Output the (X, Y) coordinate of the center of the cell containing the given text.  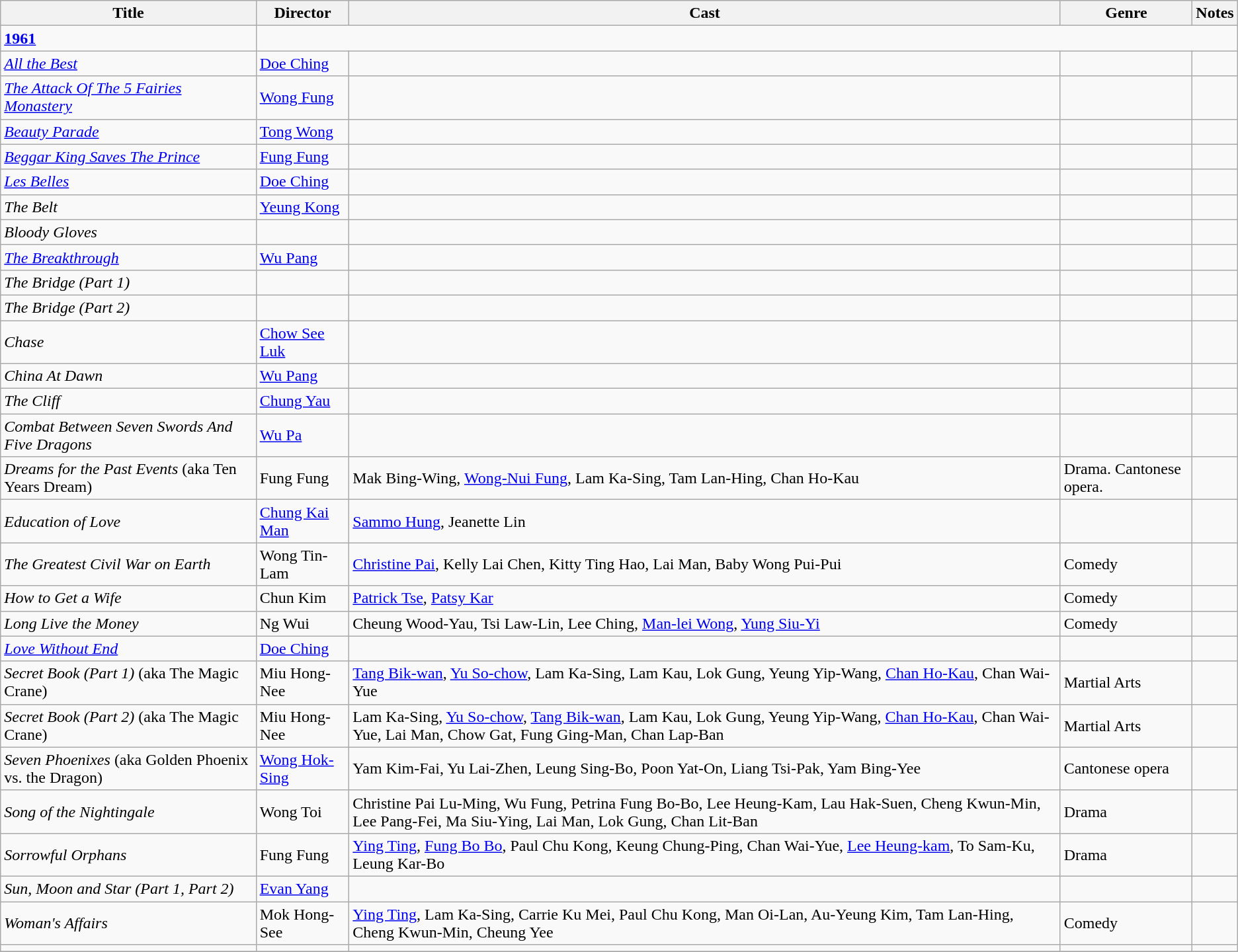
The Cliff (128, 401)
Drama. Cantonese opera. (1126, 479)
Wu Pa (303, 435)
All the Best (128, 63)
Chung Kai Man (303, 521)
Education of Love (128, 521)
Wong Toi (303, 812)
Sorrowful Orphans (128, 854)
Dreams for the Past Events (aka Ten Years Dream) (128, 479)
Bloody Gloves (128, 232)
Cast (705, 13)
Secret Book (Part 2) (aka The Magic Crane) (128, 726)
Woman's Affairs (128, 923)
Seven Phoenixes (aka Golden Phoenix vs. the Dragon) (128, 768)
Yam Kim-Fai, Yu Lai-Zhen, Leung Sing-Bo, Poon Yat-On, Liang Tsi-Pak, Yam Bing-Yee (705, 768)
Tong Wong (303, 132)
Wong Hok-Sing (303, 768)
Ying Ting, Fung Bo Bo, Paul Chu Kong, Keung Chung-Ping, Chan Wai-Yue, Lee Heung-kam, To Sam-Ku, Leung Kar-Bo (705, 854)
The Belt (128, 207)
Chun Kim (303, 598)
Long Live the Money (128, 623)
Director (303, 13)
The Greatest Civil War on Earth (128, 565)
Tang Bik-wan, Yu So-chow, Lam Ka-Sing, Lam Kau, Lok Gung, Yeung Yip-Wang, Chan Ho-Kau, Chan Wai-Yue (705, 682)
Love Without End (128, 649)
Sammo Hung, Jeanette Lin (705, 521)
The Breakthrough (128, 257)
Song of the Nightingale (128, 812)
Christine Pai, Kelly Lai Chen, Kitty Ting Hao, Lai Man, Baby Wong Pui-Pui (705, 565)
Wong Tin-Lam (303, 565)
Mak Bing-Wing, Wong-Nui Fung, Lam Ka-Sing, Tam Lan-Hing, Chan Ho-Kau (705, 479)
Chase (128, 341)
1961 (128, 38)
Sun, Moon and Star (Part 1, Part 2) (128, 889)
Beggar King Saves The Prince (128, 157)
China At Dawn (128, 376)
The Attack Of The 5 Fairies Monastery (128, 98)
Secret Book (Part 1) (aka The Magic Crane) (128, 682)
Lam Ka-Sing, Yu So-chow, Tang Bik-wan, Lam Kau, Lok Gung, Yeung Yip-Wang, Chan Ho-Kau, Chan Wai-Yue, Lai Man, Chow Gat, Fung Ging-Man, Chan Lap-Ban (705, 726)
Wong Fung (303, 98)
Chung Yau (303, 401)
Evan Yang (303, 889)
Ng Wui (303, 623)
The Bridge (Part 1) (128, 282)
Yeung Kong (303, 207)
The Bridge (Part 2) (128, 307)
Ying Ting, Lam Ka-Sing, Carrie Ku Mei, Paul Chu Kong, Man Oi-Lan, Au-Yeung Kim, Tam Lan-Hing, Cheng Kwun-Min, Cheung Yee (705, 923)
Combat Between Seven Swords And Five Dragons (128, 435)
Patrick Tse, Patsy Kar (705, 598)
Les Belles (128, 182)
Title (128, 13)
Cantonese opera (1126, 768)
Notes (1215, 13)
Mok Hong-See (303, 923)
Genre (1126, 13)
Beauty Parade (128, 132)
Chow See Luk (303, 341)
Cheung Wood-Yau, Tsi Law-Lin, Lee Ching, Man-lei Wong, Yung Siu-Yi (705, 623)
How to Get a Wife (128, 598)
